Return [x, y] of the center of cell containing provided text 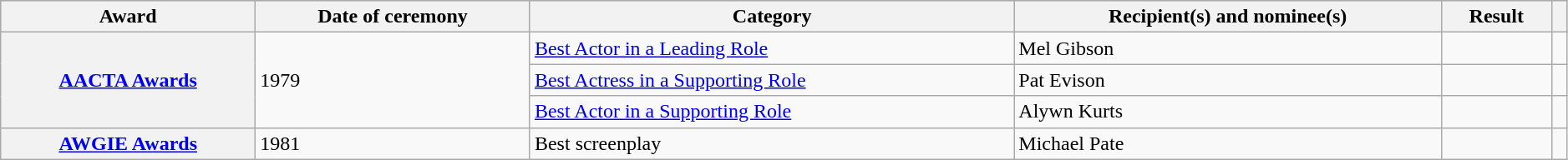
Alywn Kurts [1228, 112]
Award [129, 17]
1979 [393, 80]
Best Actor in a Supporting Role [772, 112]
Date of ceremony [393, 17]
Best Actor in a Leading Role [772, 48]
AWGIE Awards [129, 143]
Michael Pate [1228, 143]
Recipient(s) and nominee(s) [1228, 17]
Best screenplay [772, 143]
AACTA Awards [129, 80]
Pat Evison [1228, 80]
1981 [393, 143]
Category [772, 17]
Mel Gibson [1228, 48]
Best Actress in a Supporting Role [772, 80]
Result [1496, 17]
